For the text-containing cell, return its midpoint in (X, Y) coordinate format. 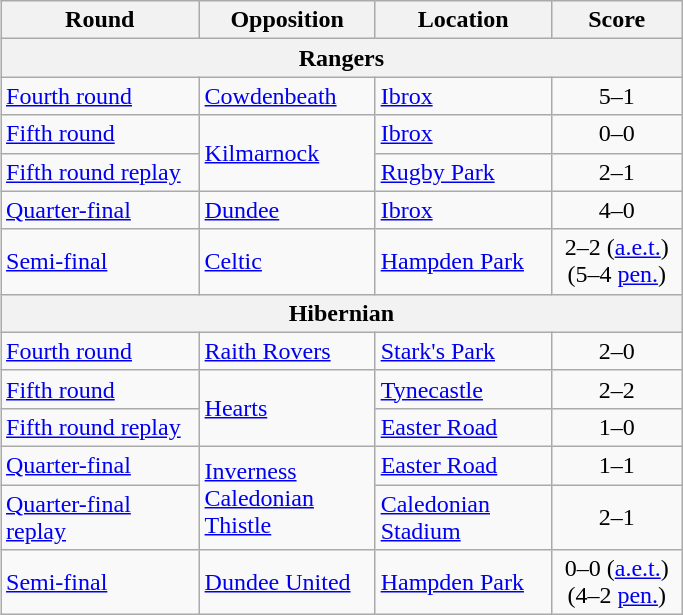
Dundee (287, 210)
Round (100, 20)
1–1 (616, 465)
Inverness Caledonian Thistle (287, 498)
2–2 (a.e.t.)(5–4 pen.) (616, 262)
Dundee United (287, 582)
0–0 (a.e.t.)(4–2 pen.) (616, 582)
2–2 (616, 389)
2–0 (616, 351)
Rangers (341, 58)
Quarter-final replay (100, 516)
Kilmarnock (287, 153)
Hibernian (341, 313)
Rugby Park (463, 172)
Hearts (287, 408)
Location (463, 20)
Score (616, 20)
5–1 (616, 96)
1–0 (616, 427)
Opposition (287, 20)
Tynecastle (463, 389)
Raith Rovers (287, 351)
Cowdenbeath (287, 96)
Caledonian Stadium (463, 516)
Stark's Park (463, 351)
Celtic (287, 262)
4–0 (616, 210)
0–0 (616, 134)
